Capture the cell that displays the provided text and extract its [x, y] central coordinate. 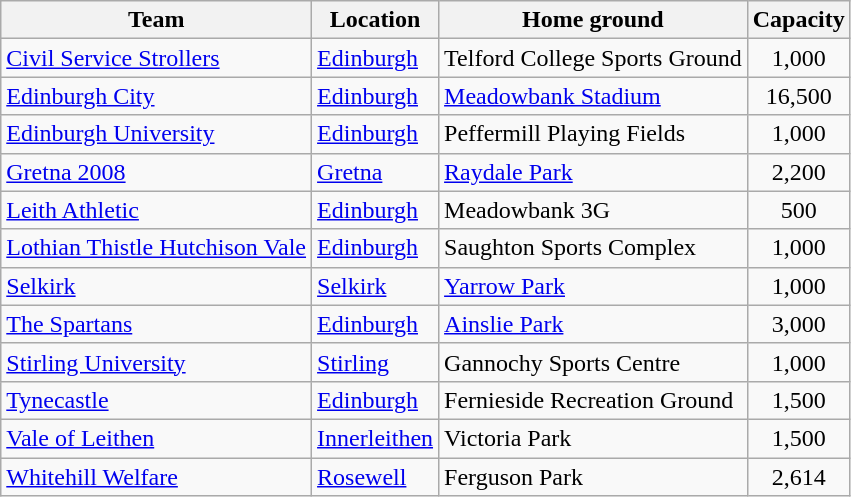
Fernieside Recreation Ground [594, 400]
Stirling [376, 362]
Whitehill Welfare [156, 477]
Raydale Park [594, 172]
Edinburgh University [156, 134]
2,200 [798, 172]
Victoria Park [594, 438]
Capacity [798, 20]
Telford College Sports Ground [594, 58]
Edinburgh City [156, 96]
Leith Athletic [156, 210]
Location [376, 20]
Team [156, 20]
Lothian Thistle Hutchison Vale [156, 248]
Ainslie Park [594, 324]
Gretna 2008 [156, 172]
Home ground [594, 20]
Stirling University [156, 362]
Gannochy Sports Centre [594, 362]
Meadowbank 3G [594, 210]
Meadowbank Stadium [594, 96]
Vale of Leithen [156, 438]
Yarrow Park [594, 286]
The Spartans [156, 324]
Tynecastle [156, 400]
16,500 [798, 96]
Gretna [376, 172]
Innerleithen [376, 438]
2,614 [798, 477]
3,000 [798, 324]
Rosewell [376, 477]
Peffermill Playing Fields [594, 134]
Saughton Sports Complex [594, 248]
500 [798, 210]
Civil Service Strollers [156, 58]
Ferguson Park [594, 477]
